Capture the cell that displays the provided text and extract its (X, Y) central coordinate. 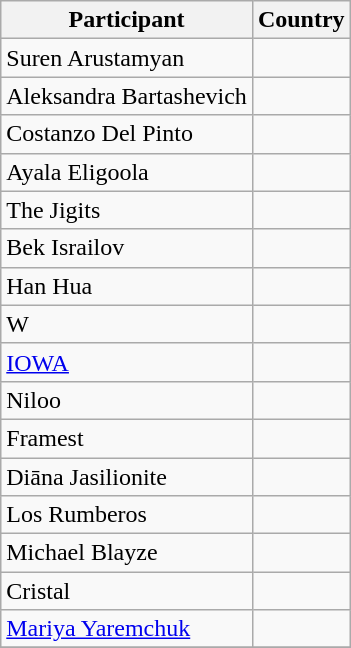
Aleksandra Bartashevich (127, 96)
Mariya Yaremchuk (127, 629)
Bek Israilov (127, 248)
Han Hua (127, 286)
Michael Blayze (127, 553)
IOWA (127, 362)
Costanzo Del Pinto (127, 134)
Diāna Jasilionite (127, 477)
Participant (127, 20)
Los Rumberos (127, 515)
Framest (127, 438)
Suren Arustamyan (127, 58)
The Jigits (127, 210)
Niloo (127, 400)
Country (301, 20)
W (127, 324)
Ayala Eligoola (127, 172)
Cristal (127, 591)
